Capture the cell that displays the provided text and extract its (X, Y) central coordinate. 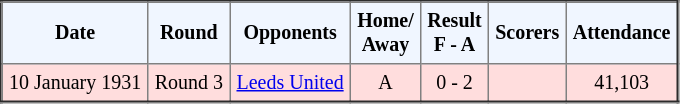
Home/Away (385, 33)
Leeds United (290, 83)
A (385, 83)
10 January 1931 (75, 83)
ResultF - A (455, 33)
Round (189, 33)
Opponents (290, 33)
0 - 2 (455, 83)
Round 3 (189, 83)
Attendance (622, 33)
Scorers (527, 33)
41,103 (622, 83)
Date (75, 33)
